Return [X, Y] of the center of cell containing provided text 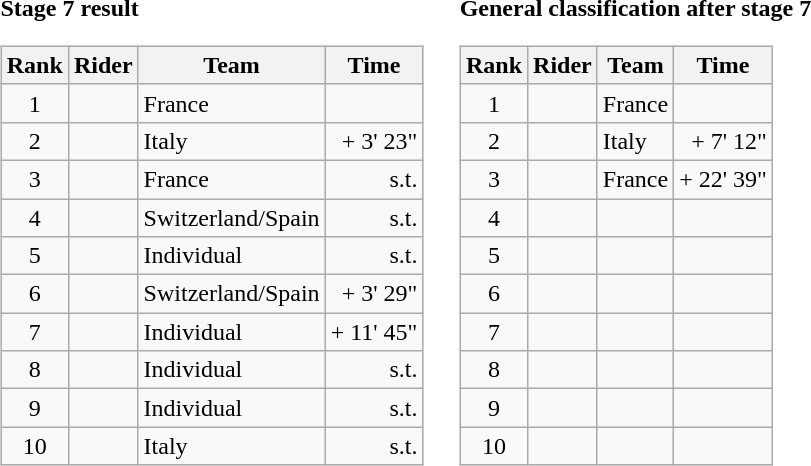
+ 3' 23" [374, 141]
+ 3' 29" [374, 294]
+ 7' 12" [724, 141]
+ 11' 45" [374, 332]
+ 22' 39" [724, 179]
